Find where the given text appears and provide that cell's center as (X, Y) coordinate. 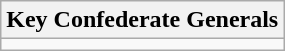
Key Confederate Generals (142, 20)
